Return the [X, Y] coordinate for the center point of the cell that contains the specified text.  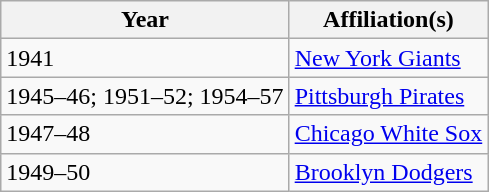
1941 [145, 58]
Pittsburgh Pirates [388, 96]
Year [145, 20]
1945–46; 1951–52; 1954–57 [145, 96]
Affiliation(s) [388, 20]
Brooklyn Dodgers [388, 172]
New York Giants [388, 58]
1949–50 [145, 172]
Chicago White Sox [388, 134]
1947–48 [145, 134]
